Return (x, y) of the center of cell containing provided text 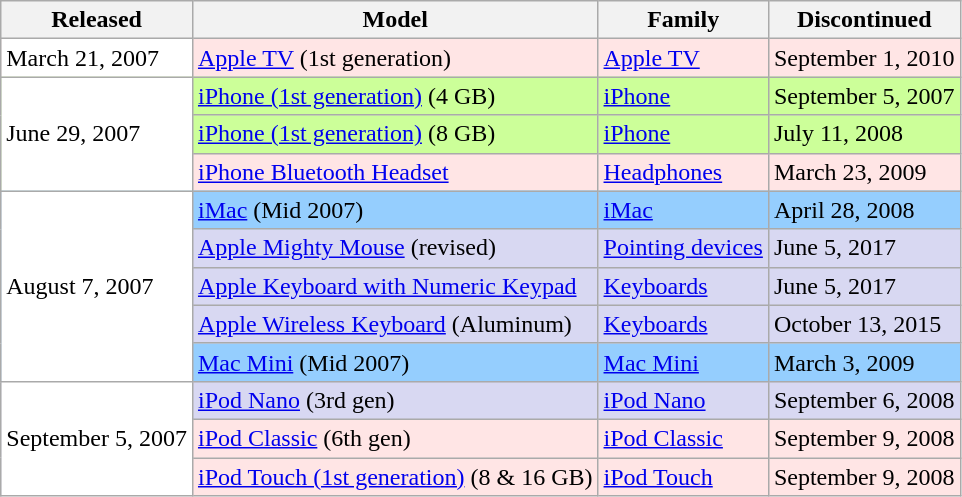
Apple Keyboard with Numeric Keypad (395, 286)
iMac (Mid 2007) (395, 210)
Pointing devices (683, 248)
iPhone (1st generation) (4 GB) (395, 96)
iPod Classic (683, 438)
iPod Touch (683, 477)
Apple TV (683, 58)
iPod Nano (3rd gen) (395, 400)
Discontinued (864, 20)
Model (395, 20)
Mac Mini (683, 362)
iPod Touch (1st generation) (8 & 16 GB) (395, 477)
July 11, 2008 (864, 134)
Apple TV (1st generation) (395, 58)
August 7, 2007 (97, 286)
iPod Classic (6th gen) (395, 438)
Apple Wireless Keyboard (Aluminum) (395, 324)
Family (683, 20)
iPhone Bluetooth Headset (395, 172)
iPod Nano (683, 400)
Mac Mini (Mid 2007) (395, 362)
April 28, 2008 (864, 210)
September 6, 2008 (864, 400)
March 21, 2007 (97, 58)
March 3, 2009 (864, 362)
March 23, 2009 (864, 172)
Released (97, 20)
September 1, 2010 (864, 58)
October 13, 2015 (864, 324)
Headphones (683, 172)
iMac (683, 210)
June 29, 2007 (97, 134)
Apple Mighty Mouse (revised) (395, 248)
iPhone (1st generation) (8 GB) (395, 134)
